Search for the cell housing the specified text and yield its [X, Y] center coordinate. 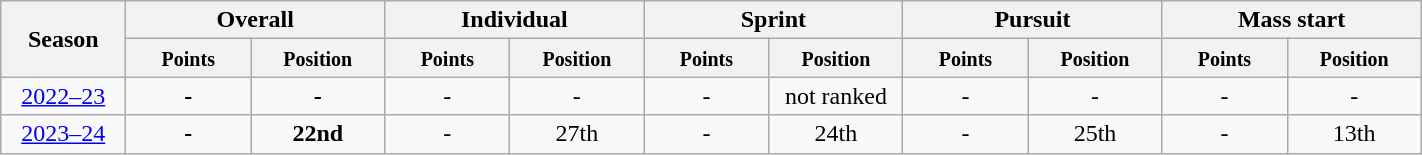
not ranked [836, 96]
27th [577, 134]
Individual [514, 20]
Pursuit [1032, 20]
24th [836, 134]
Season [64, 39]
2022–23 [64, 96]
Overall [256, 20]
25th [1095, 134]
22nd [318, 134]
13th [1354, 134]
Mass start [1292, 20]
2023–24 [64, 134]
Sprint [774, 20]
